For the text-containing cell, return its midpoint in [x, y] coordinate format. 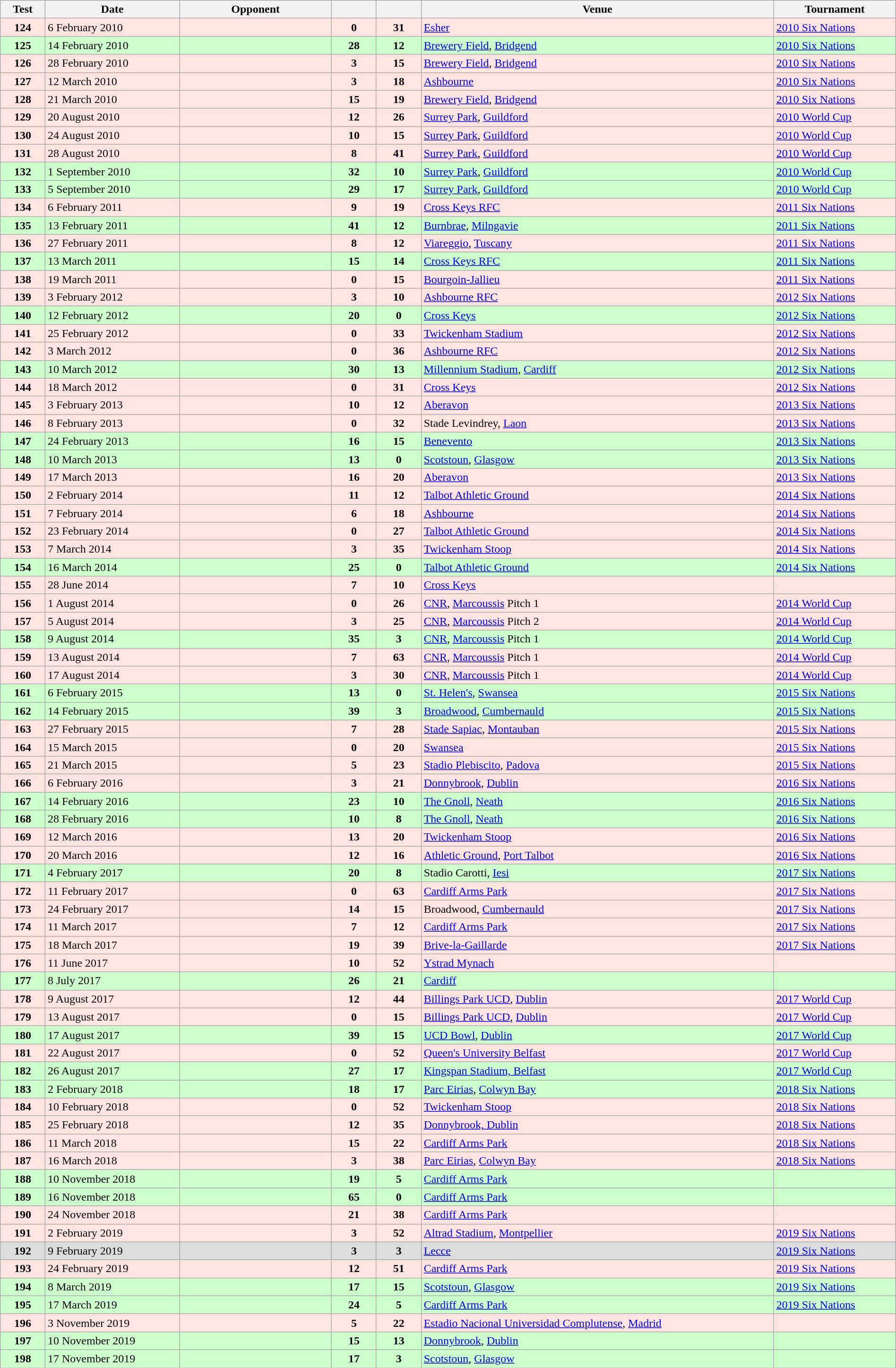
Athletic Ground, Port Talbot [597, 855]
Queen's University Belfast [597, 1053]
Twickenham Stadium [597, 333]
10 February 2018 [112, 1107]
6 February 2010 [112, 27]
11 June 2017 [112, 963]
24 February 2017 [112, 909]
Tournament [835, 9]
51 [399, 1269]
Stadio Carotti, Iesi [597, 873]
1 August 2014 [112, 603]
28 August 2010 [112, 153]
6 February 2015 [112, 693]
14 February 2015 [112, 711]
Stade Levindrey, Laon [597, 423]
161 [23, 693]
10 November 2018 [112, 1179]
Ystrad Mynach [597, 963]
27 February 2015 [112, 729]
14 February 2016 [112, 801]
195 [23, 1305]
188 [23, 1179]
10 March 2012 [112, 369]
190 [23, 1215]
13 August 2014 [112, 657]
5 August 2014 [112, 621]
Lecce [597, 1251]
125 [23, 45]
6 [354, 513]
15 March 2015 [112, 747]
Venue [597, 9]
151 [23, 513]
141 [23, 333]
170 [23, 855]
13 February 2011 [112, 225]
12 February 2012 [112, 315]
12 March 2016 [112, 837]
1 September 2010 [112, 171]
147 [23, 441]
Viareggio, Tuscany [597, 243]
10 November 2019 [112, 1341]
186 [23, 1143]
16 March 2014 [112, 567]
133 [23, 189]
187 [23, 1161]
20 March 2016 [112, 855]
130 [23, 135]
127 [23, 81]
148 [23, 459]
24 August 2010 [112, 135]
193 [23, 1269]
153 [23, 549]
154 [23, 567]
172 [23, 891]
11 February 2017 [112, 891]
13 August 2017 [112, 1017]
36 [399, 351]
25 February 2018 [112, 1125]
26 August 2017 [112, 1071]
6 February 2011 [112, 207]
18 March 2012 [112, 387]
124 [23, 27]
138 [23, 279]
13 March 2011 [112, 261]
2 February 2018 [112, 1089]
33 [399, 333]
Cardiff [597, 981]
11 March 2018 [112, 1143]
182 [23, 1071]
44 [399, 999]
155 [23, 585]
183 [23, 1089]
22 August 2017 [112, 1053]
128 [23, 99]
Test [23, 9]
St. Helen's, Swansea [597, 693]
173 [23, 909]
131 [23, 153]
3 March 2012 [112, 351]
166 [23, 783]
65 [354, 1197]
8 July 2017 [112, 981]
21 March 2015 [112, 765]
194 [23, 1287]
Stadio Plebiscito, Padova [597, 765]
142 [23, 351]
CNR, Marcoussis Pitch 2 [597, 621]
197 [23, 1341]
178 [23, 999]
163 [23, 729]
28 February 2016 [112, 819]
150 [23, 495]
139 [23, 297]
Millennium Stadium, Cardiff [597, 369]
176 [23, 963]
9 [354, 207]
169 [23, 837]
2 February 2014 [112, 495]
Stade Sapiac, Montauban [597, 729]
28 June 2014 [112, 585]
134 [23, 207]
23 February 2014 [112, 531]
7 March 2014 [112, 549]
2 February 2019 [112, 1233]
4 February 2017 [112, 873]
Estadio Nacional Universidad Complutense, Madrid [597, 1323]
126 [23, 63]
Altrad Stadium, Montpellier [597, 1233]
Burnbrae, Milngavie [597, 225]
144 [23, 387]
174 [23, 927]
177 [23, 981]
16 November 2018 [112, 1197]
149 [23, 477]
159 [23, 657]
19 March 2011 [112, 279]
Benevento [597, 441]
11 [354, 495]
Kingspan Stadium, Belfast [597, 1071]
Esher [597, 27]
135 [23, 225]
5 September 2010 [112, 189]
140 [23, 315]
16 March 2018 [112, 1161]
129 [23, 117]
143 [23, 369]
Bourgoin-Jallieu [597, 279]
184 [23, 1107]
Opponent [256, 9]
6 February 2016 [112, 783]
157 [23, 621]
25 February 2012 [112, 333]
17 November 2019 [112, 1359]
17 August 2014 [112, 675]
145 [23, 405]
180 [23, 1035]
18 March 2017 [112, 945]
189 [23, 1197]
152 [23, 531]
9 August 2014 [112, 639]
158 [23, 639]
181 [23, 1053]
17 March 2019 [112, 1305]
24 November 2018 [112, 1215]
132 [23, 171]
162 [23, 711]
21 March 2010 [112, 99]
3 February 2012 [112, 297]
7 February 2014 [112, 513]
Brive-la-Gaillarde [597, 945]
191 [23, 1233]
29 [354, 189]
24 [354, 1305]
192 [23, 1251]
175 [23, 945]
136 [23, 243]
10 March 2013 [112, 459]
196 [23, 1323]
165 [23, 765]
8 February 2013 [112, 423]
17 August 2017 [112, 1035]
3 November 2019 [112, 1323]
11 March 2017 [112, 927]
168 [23, 819]
24 February 2013 [112, 441]
UCD Bowl, Dublin [597, 1035]
185 [23, 1125]
167 [23, 801]
Swansea [597, 747]
9 August 2017 [112, 999]
137 [23, 261]
20 August 2010 [112, 117]
14 February 2010 [112, 45]
17 March 2013 [112, 477]
Date [112, 9]
27 February 2011 [112, 243]
146 [23, 423]
164 [23, 747]
9 February 2019 [112, 1251]
198 [23, 1359]
3 February 2013 [112, 405]
171 [23, 873]
160 [23, 675]
28 February 2010 [112, 63]
179 [23, 1017]
24 February 2019 [112, 1269]
8 March 2019 [112, 1287]
12 March 2010 [112, 81]
156 [23, 603]
